Extract the (x, y) coordinate from the center of the cell holding the provided text.  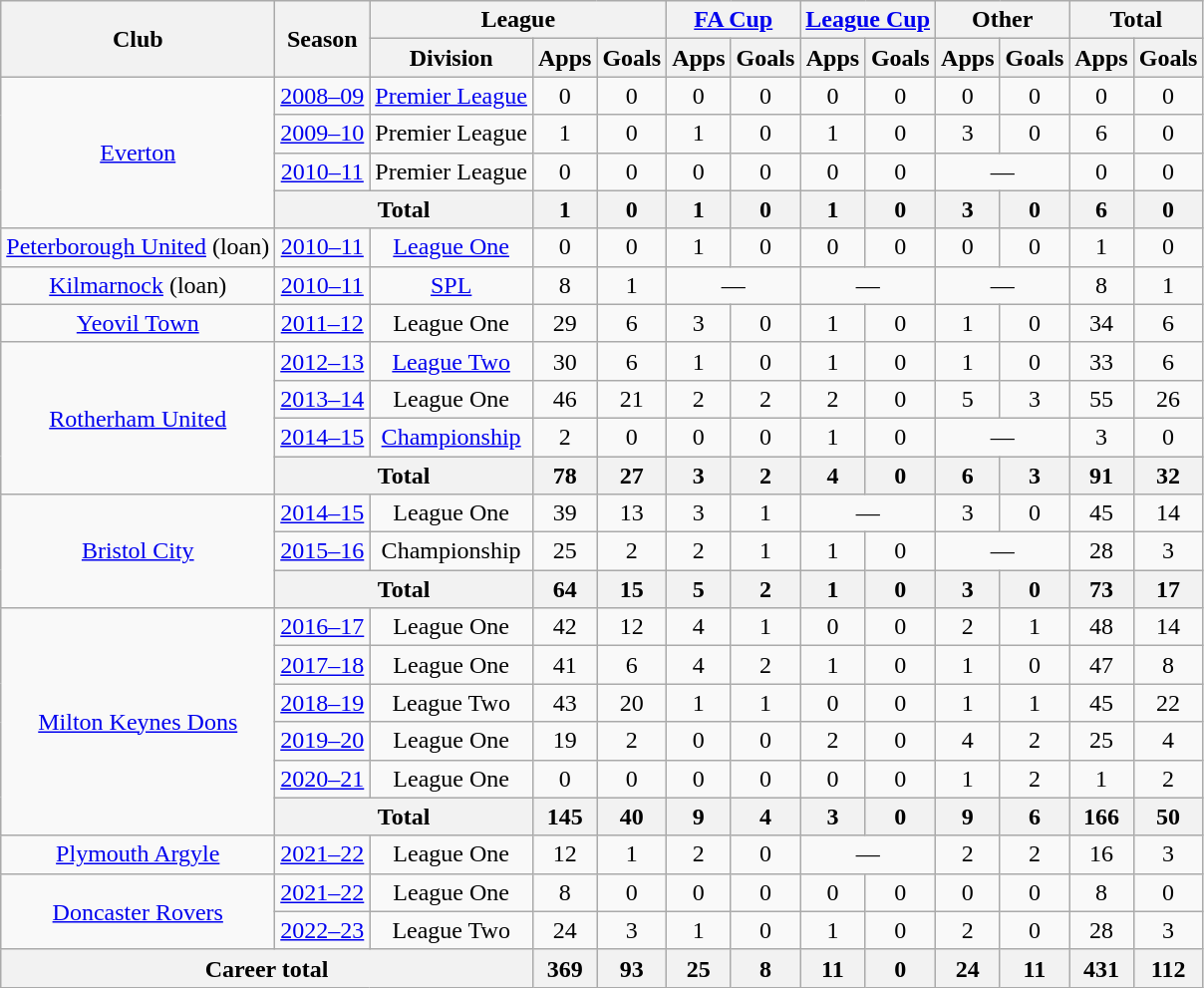
Yeovil Town (138, 323)
Bristol City (138, 551)
16 (1101, 854)
50 (1168, 817)
32 (1168, 476)
26 (1168, 399)
112 (1168, 968)
SPL (451, 285)
2012–13 (323, 361)
29 (564, 323)
93 (632, 968)
64 (564, 589)
21 (632, 399)
2016–17 (323, 627)
73 (1101, 589)
Season (323, 39)
2019–20 (323, 741)
145 (564, 817)
41 (564, 665)
Peterborough United (loan) (138, 247)
2017–18 (323, 665)
Career total (267, 968)
Everton (138, 153)
2008–09 (323, 96)
13 (632, 513)
34 (1101, 323)
22 (1168, 703)
30 (564, 361)
2015–16 (323, 551)
Milton Keynes Dons (138, 722)
Kilmarnock (loan) (138, 285)
2013–14 (323, 399)
Other (1003, 20)
369 (564, 968)
40 (632, 817)
19 (564, 741)
46 (564, 399)
91 (1101, 476)
Rotherham United (138, 418)
33 (1101, 361)
Plymouth Argyle (138, 854)
2018–19 (323, 703)
2009–10 (323, 134)
League (518, 20)
FA Cup (734, 20)
55 (1101, 399)
Club (138, 39)
39 (564, 513)
78 (564, 476)
27 (632, 476)
42 (564, 627)
Doncaster Rovers (138, 911)
2011–12 (323, 323)
166 (1101, 817)
Division (451, 58)
15 (632, 589)
48 (1101, 627)
47 (1101, 665)
2022–23 (323, 930)
20 (632, 703)
17 (1168, 589)
2020–21 (323, 779)
43 (564, 703)
431 (1101, 968)
League Cup (868, 20)
